Provide the (X, Y) coordinate of the cell's center where the given text is located.  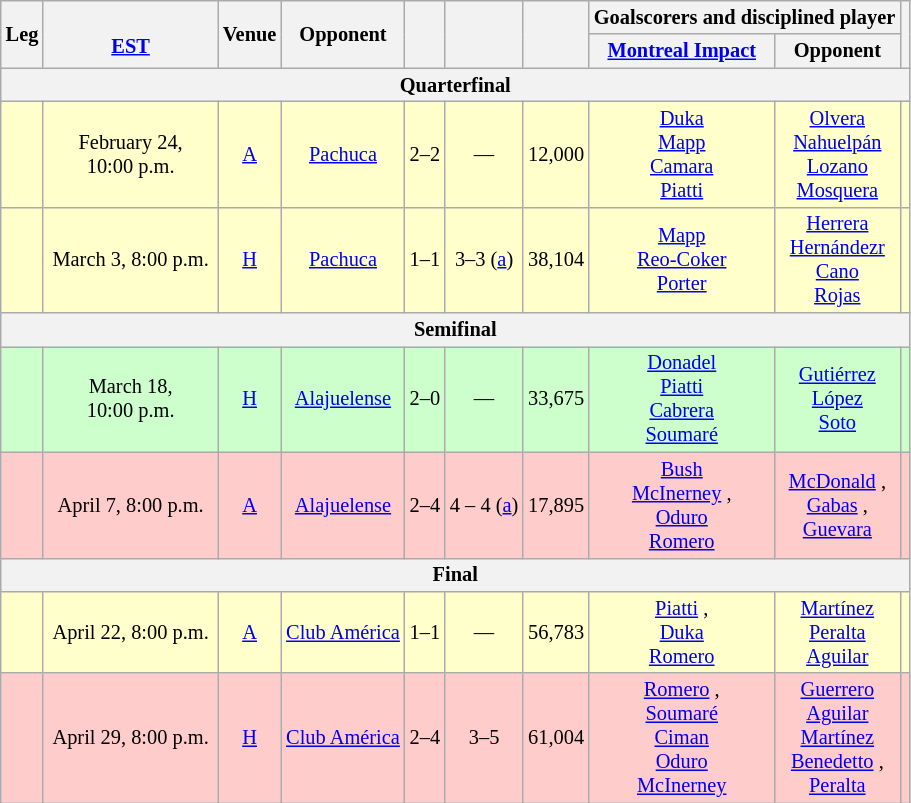
56,783 (556, 632)
April 7, 8:00 p.m. (130, 505)
March 3, 8:00 p.m. (130, 260)
Montreal Impact (682, 51)
March 18, 10:00 p.m. (130, 399)
Martínez Peralta Aguilar (838, 632)
33,675 (556, 399)
4 – 4 (a) (484, 505)
Romero , Soumaré Ciman Oduro McInerney (682, 738)
February 24, 10:00 p.m. (130, 154)
12,000 (556, 154)
3–3 (a) (484, 260)
Leg (22, 34)
McDonald , Gabas , Guevara (838, 505)
Piatti , Duka Romero (682, 632)
Olvera Nahuelpán Lozano Mosquera (838, 154)
April 29, 8:00 p.m. (130, 738)
Guerrero Aguilar Martínez Benedetto , Peralta (838, 738)
EST (130, 34)
17,895 (556, 505)
April 22, 8:00 p.m. (130, 632)
Duka Mapp Camara Piatti (682, 154)
Final (456, 575)
2–0 (425, 399)
Mapp Reo-Coker Porter (682, 260)
2–2 (425, 154)
61,004 (556, 738)
3–5 (484, 738)
Bush McInerney , Oduro Romero (682, 505)
Quarterfinal (456, 85)
Herrera Hernándezr Cano Rojas (838, 260)
38,104 (556, 260)
Gutiérrez López Soto (838, 399)
Goalscorers and disciplined player (744, 17)
Semifinal (456, 330)
Donadel Piatti Cabrera Soumaré (682, 399)
Venue (250, 34)
